Detect which cell encompasses the target text, then output its (x, y) center coordinate. 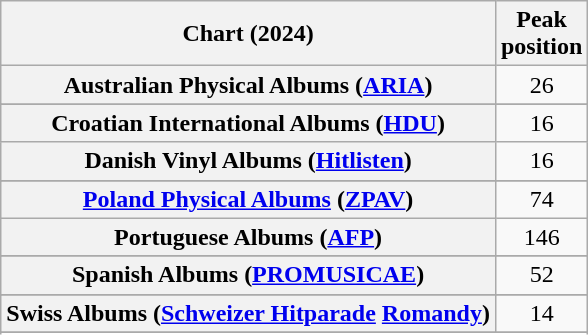
52 (541, 275)
Swiss Albums (Schweizer Hitparade Romandy) (248, 313)
Danish Vinyl Albums (Hitlisten) (248, 161)
74 (541, 199)
Croatian International Albums (HDU) (248, 123)
14 (541, 313)
Portuguese Albums (AFP) (248, 237)
26 (541, 85)
Poland Physical Albums (ZPAV) (248, 199)
146 (541, 237)
Peakposition (541, 34)
Spanish Albums (PROMUSICAE) (248, 275)
Chart (2024) (248, 34)
Australian Physical Albums (ARIA) (248, 85)
